Return the [x, y] coordinate for the center point of the cell that contains the specified text.  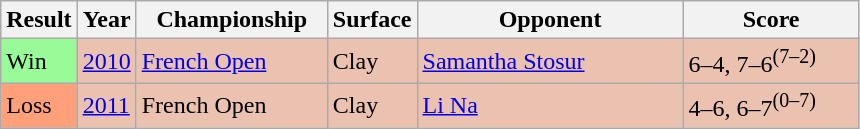
6–4, 7–6(7–2) [771, 62]
Samantha Stosur [550, 62]
Result [39, 20]
Year [106, 20]
4–6, 6–7(0–7) [771, 106]
Opponent [550, 20]
2010 [106, 62]
Win [39, 62]
Surface [372, 20]
Score [771, 20]
Li Na [550, 106]
Championship [232, 20]
Loss [39, 106]
2011 [106, 106]
